Determine the [x, y] coordinate at the center of the cell enclosing the given text.  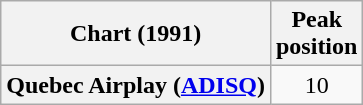
10 [316, 85]
Quebec Airplay (ADISQ) [136, 85]
Peakposition [316, 34]
Chart (1991) [136, 34]
